From the cell containing the given text, extract its center point as [X, Y] coordinate. 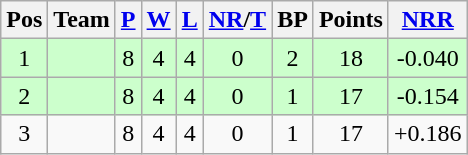
3 [24, 134]
-0.154 [428, 96]
NRR [428, 20]
+0.186 [428, 134]
BP [293, 20]
Team [82, 20]
P [128, 20]
-0.040 [428, 58]
NR/T [237, 20]
Points [350, 20]
Pos [24, 20]
L [190, 20]
18 [350, 58]
W [158, 20]
